Identify which cell holds the provided text, then report its (X, Y) central coordinate. 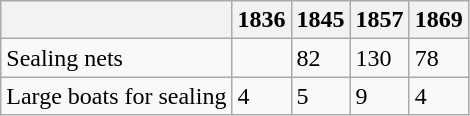
1845 (320, 20)
1857 (380, 20)
1836 (262, 20)
9 (380, 96)
82 (320, 58)
5 (320, 96)
Large boats for sealing (116, 96)
130 (380, 58)
1869 (438, 20)
78 (438, 58)
Sealing nets (116, 58)
